Locate the cell with the specified text and output its (X, Y) center coordinate. 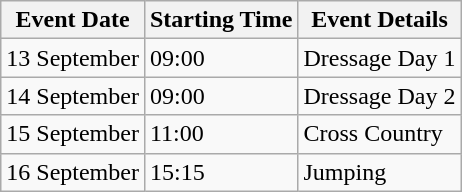
Starting Time (221, 20)
14 September (73, 96)
Dressage Day 1 (380, 58)
13 September (73, 58)
Event Date (73, 20)
Event Details (380, 20)
Jumping (380, 172)
16 September (73, 172)
11:00 (221, 134)
15:15 (221, 172)
Cross Country (380, 134)
15 September (73, 134)
Dressage Day 2 (380, 96)
